Search for the cell housing the specified text and yield its (x, y) center coordinate. 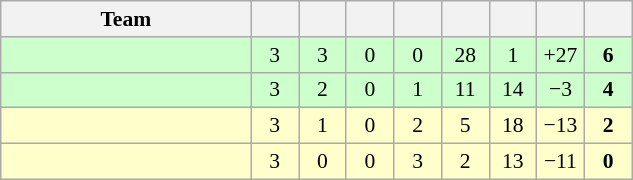
6 (608, 55)
4 (608, 90)
−11 (561, 162)
−13 (561, 126)
11 (465, 90)
Team (126, 19)
+27 (561, 55)
5 (465, 126)
28 (465, 55)
18 (513, 126)
−3 (561, 90)
14 (513, 90)
13 (513, 162)
